For the text-containing cell, return its midpoint in [X, Y] coordinate format. 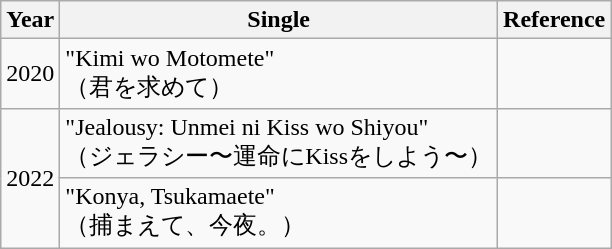
Year [30, 20]
Reference [554, 20]
2020 [30, 74]
"Jealousy: Unmei ni Kiss wo Shiyou"（ジェラシー〜運命にKissをしよう〜） [279, 143]
Single [279, 20]
2022 [30, 178]
"Konya, Tsukamaete"（捕まえて、今夜。） [279, 213]
"Kimi wo Motomete"（君を求めて） [279, 74]
